Search for the cell housing the specified text and yield its [X, Y] center coordinate. 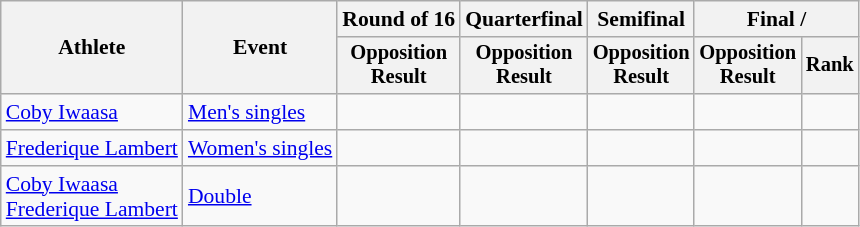
Coby IwaasaFrederique Lambert [92, 196]
Round of 16 [398, 19]
Men's singles [260, 112]
Quarterfinal [524, 19]
Double [260, 196]
Athlete [92, 48]
Frederique Lambert [92, 148]
Rank [830, 66]
Coby Iwaasa [92, 112]
Event [260, 48]
Final / [776, 19]
Women's singles [260, 148]
Semifinal [642, 19]
